Determine the [x, y] coordinate at the center of the cell enclosing the given text.  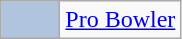
Pro Bowler [120, 20]
